Identify which cell holds the provided text, then report its [x, y] central coordinate. 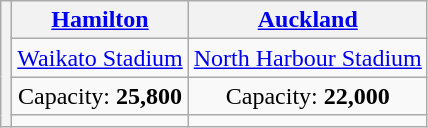
North Harbour Stadium [308, 58]
Waikato Stadium [100, 58]
Capacity: 22,000 [308, 96]
Capacity: 25,800 [100, 96]
Auckland [308, 20]
Hamilton [100, 20]
